Capture the cell that displays the provided text and extract its [X, Y] central coordinate. 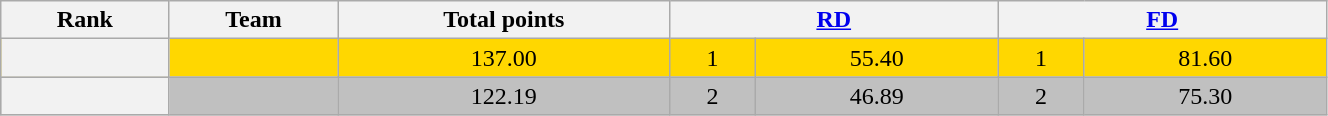
FD [1162, 20]
122.19 [504, 96]
55.40 [876, 58]
75.30 [1206, 96]
Rank [85, 20]
137.00 [504, 58]
Team [254, 20]
Total points [504, 20]
46.89 [876, 96]
81.60 [1206, 58]
RD [834, 20]
